For the text-containing cell, return its midpoint in [x, y] coordinate format. 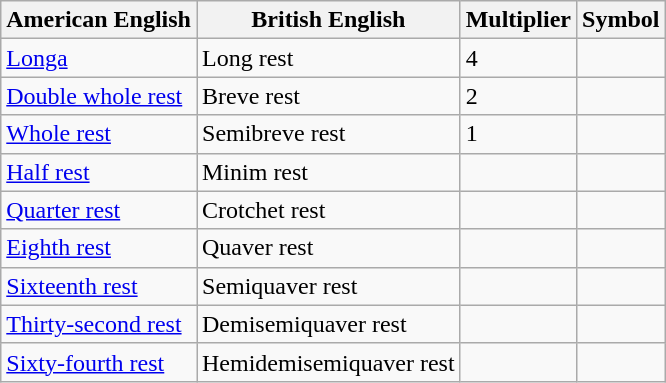
Long rest [328, 58]
Breve rest [328, 96]
Minim rest [328, 172]
Double whole rest [99, 96]
4 [518, 58]
Sixty-fourth rest [99, 362]
Quaver rest [328, 248]
Multiplier [518, 20]
1 [518, 134]
Hemidemisemiquaver rest [328, 362]
Quarter rest [99, 210]
Demisemiquaver rest [328, 324]
Crotchet rest [328, 210]
2 [518, 96]
Sixteenth rest [99, 286]
Symbol [621, 20]
Whole rest [99, 134]
Semibreve rest [328, 134]
Thirty-second rest [99, 324]
British English [328, 20]
Longa [99, 58]
American English [99, 20]
Half rest [99, 172]
Eighth rest [99, 248]
Semiquaver rest [328, 286]
